Identify which cell holds the provided text, then report its [x, y] central coordinate. 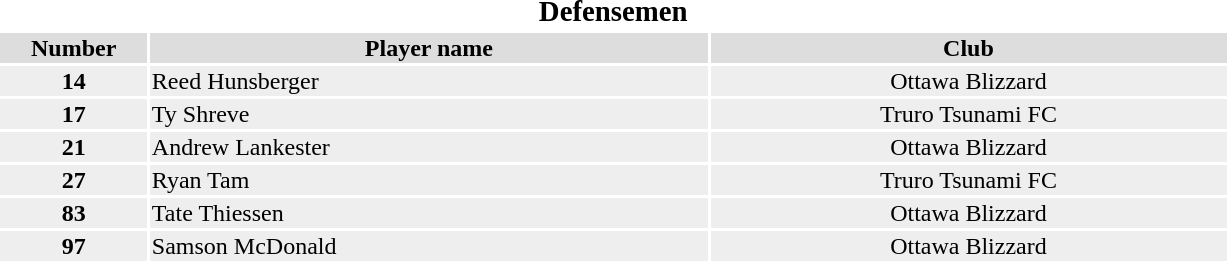
Ryan Tam [428, 180]
Andrew Lankester [428, 147]
27 [74, 180]
Club [968, 48]
21 [74, 147]
83 [74, 213]
Samson McDonald [428, 246]
Number [74, 48]
Tate Thiessen [428, 213]
14 [74, 81]
Player name [428, 48]
Reed Hunsberger [428, 81]
97 [74, 246]
Ty Shreve [428, 114]
17 [74, 114]
